Determine the (X, Y) coordinate at the center of the cell enclosing the given text.  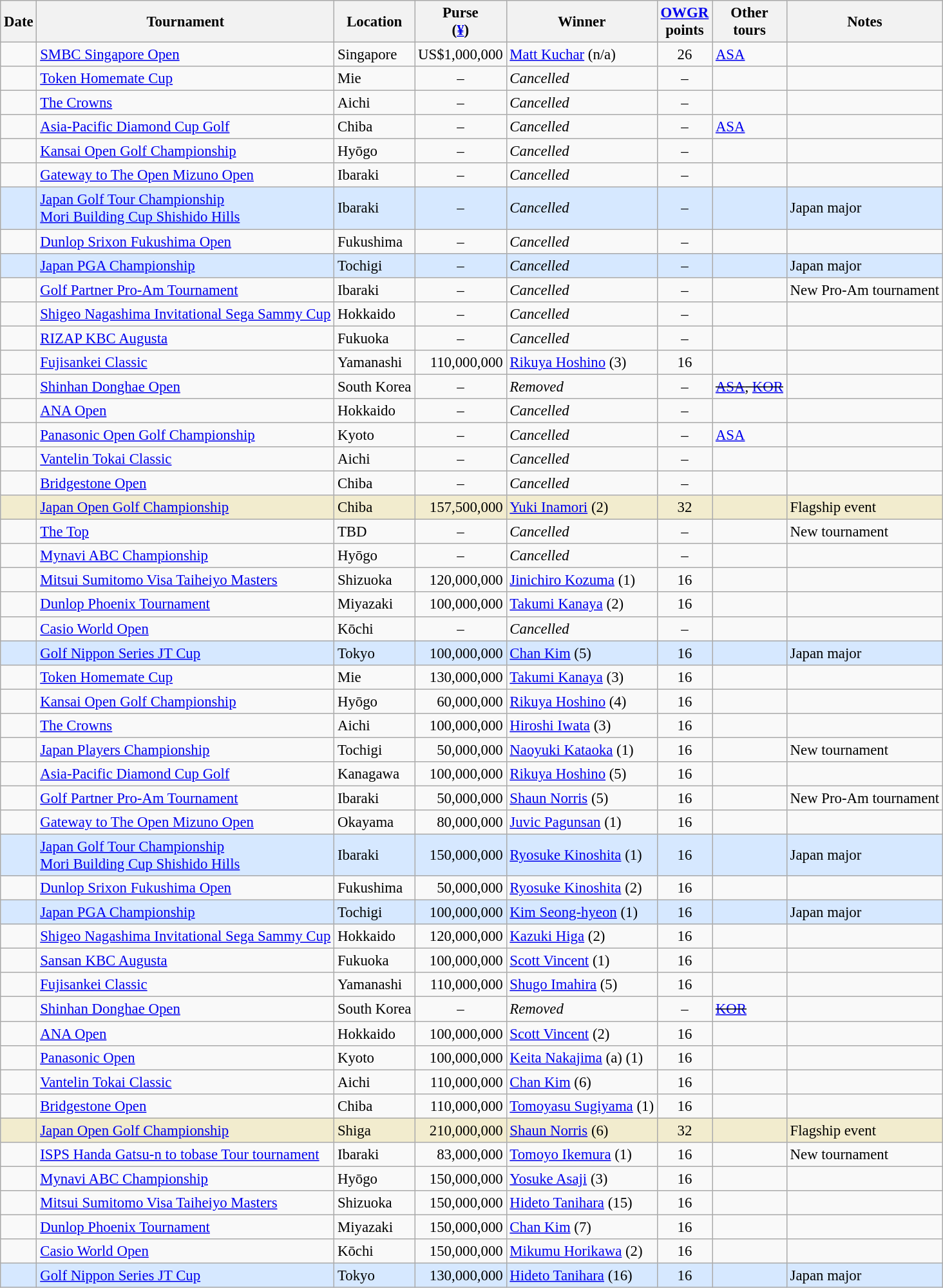
Panasonic Open (186, 1057)
Takumi Kanaya (2) (582, 605)
Ryosuke Kinoshita (1) (582, 855)
Yuki Inamori (2) (582, 507)
Rikuya Hoshino (3) (582, 363)
RIZAP KBC Augusta (186, 338)
Hideto Tanihara (15) (582, 1203)
ASA, KOR (750, 386)
Shiga (375, 1130)
Tomoyo Ikemura (1) (582, 1155)
Panasonic Open Golf Championship (186, 435)
Chan Kim (7) (582, 1227)
Naoyuki Kataoka (1) (582, 750)
Singapore (375, 55)
26 (684, 55)
Tournament (186, 22)
210,000,000 (461, 1130)
Sansan KBC Augusta (186, 961)
Hiroshi Iwata (3) (582, 726)
Yosuke Asaji (3) (582, 1179)
KOR (750, 1009)
Othertours (750, 22)
Rikuya Hoshino (4) (582, 701)
Scott Vincent (2) (582, 1034)
Kim Seong-hyeon (1) (582, 913)
Shugo Imahira (5) (582, 985)
83,000,000 (461, 1155)
Rikuya Hoshino (5) (582, 774)
Juvic Pagunsan (1) (582, 822)
Okayama (375, 822)
Kanagawa (375, 774)
US$1,000,000 (461, 55)
TBD (375, 532)
Winner (582, 22)
Shaun Norris (6) (582, 1130)
Hideto Tanihara (16) (582, 1276)
Chan Kim (6) (582, 1082)
Chan Kim (5) (582, 653)
Keita Nakajima (a) (1) (582, 1057)
The Top (186, 532)
Location (375, 22)
Takumi Kanaya (3) (582, 677)
Shaun Norris (5) (582, 798)
Matt Kuchar (n/a) (582, 55)
ISPS Handa Gatsu-n to tobase Tour tournament (186, 1155)
Purse(¥) (461, 22)
SMBC Singapore Open (186, 55)
60,000,000 (461, 701)
Kazuki Higa (2) (582, 936)
Notes (864, 22)
Tomoyasu Sugiyama (1) (582, 1106)
Scott Vincent (1) (582, 961)
Jinichiro Kozuma (1) (582, 580)
Mikumu Horikawa (2) (582, 1251)
80,000,000 (461, 822)
OWGRpoints (684, 22)
157,500,000 (461, 507)
Ryosuke Kinoshita (2) (582, 888)
Date (19, 22)
Japan Players Championship (186, 750)
